Extract the (x, y) coordinate from the center of the cell holding the provided text.  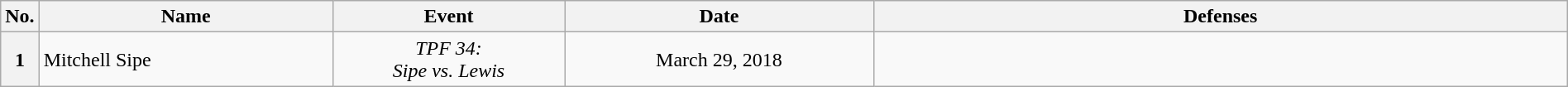
March 29, 2018 (719, 60)
Name (185, 17)
Defenses (1221, 17)
1 (20, 60)
Date (719, 17)
Mitchell Sipe (185, 60)
Event (448, 17)
TPF 34: Sipe vs. Lewis (448, 60)
No. (20, 17)
